Scan for the cell matching the given text and deliver its [X, Y] coordinate at center. 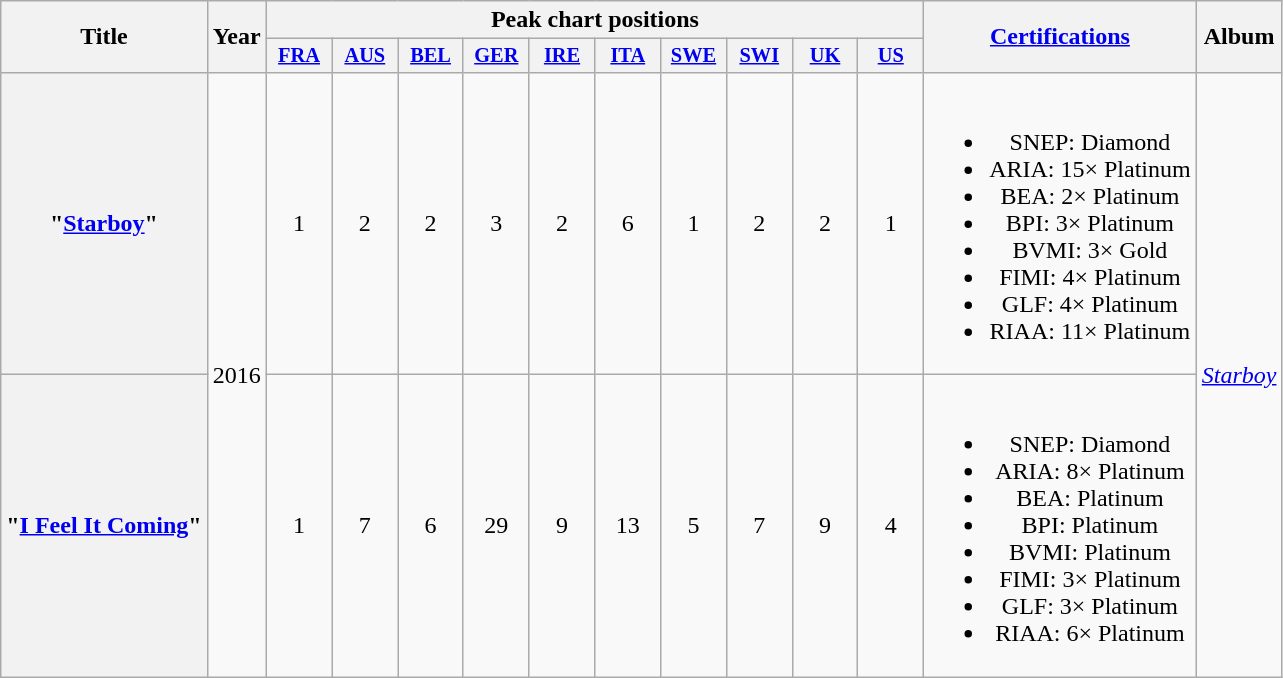
GER [496, 56]
FRA [299, 56]
29 [496, 526]
Album [1239, 37]
Peak chart positions [594, 20]
US [891, 56]
5 [694, 526]
UK [825, 56]
IRE [562, 56]
Year [236, 37]
"Starboy" [104, 223]
"I Feel It Coming" [104, 526]
4 [891, 526]
SWE [694, 56]
SWI [759, 56]
Title [104, 37]
ITA [628, 56]
3 [496, 223]
SNEP: DiamondARIA: 15× PlatinumBEA: 2× PlatinumBPI: 3× PlatinumBVMI: 3× GoldFIMI: 4× PlatinumGLF: 4× PlatinumRIAA: 11× Platinum [1060, 223]
SNEP: DiamondARIA: 8× PlatinumBEA: PlatinumBPI: PlatinumBVMI: PlatinumFIMI: 3× PlatinumGLF: 3× PlatinumRIAA: 6× Platinum [1060, 526]
13 [628, 526]
2016 [236, 374]
Starboy [1239, 374]
BEL [431, 56]
AUS [365, 56]
Certifications [1060, 37]
